Scan for the cell matching the given text and deliver its (X, Y) coordinate at center. 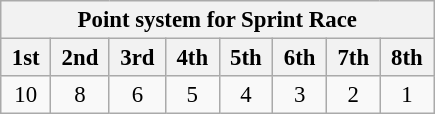
10 (26, 95)
5th (246, 58)
5 (192, 95)
8 (80, 95)
6th (300, 58)
Point system for Sprint Race (218, 20)
7th (353, 58)
8th (407, 58)
6 (137, 95)
3 (300, 95)
1st (26, 58)
2nd (80, 58)
2 (353, 95)
4th (192, 58)
3rd (137, 58)
4 (246, 95)
1 (407, 95)
